Return the [x, y] coordinate for the center point of the cell that contains the specified text.  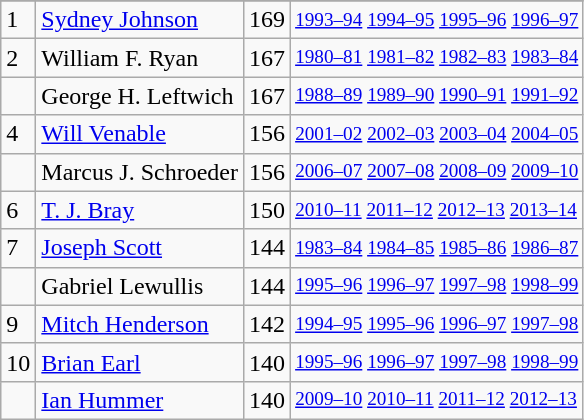
1988–89 1989–90 1990–91 1991–92 [437, 96]
Sydney Johnson [140, 20]
169 [266, 20]
150 [266, 210]
1994–95 1995–96 1996–97 1997–98 [437, 324]
William F. Ryan [140, 58]
9 [18, 324]
4 [18, 134]
1993–94 1994–95 1995–96 1996–97 [437, 20]
Brian Earl [140, 362]
2010–11 2011–12 2012–13 2013–14 [437, 210]
2009–10 2010–11 2011–12 2012–13 [437, 400]
1983–84 1984–85 1985–86 1986–87 [437, 248]
Gabriel Lewullis [140, 286]
1 [18, 20]
2 [18, 58]
10 [18, 362]
Will Venable [140, 134]
Joseph Scott [140, 248]
T. J. Bray [140, 210]
Ian Hummer [140, 400]
Marcus J. Schroeder [140, 172]
7 [18, 248]
1980–81 1981–82 1982–83 1983–84 [437, 58]
2006–07 2007–08 2008–09 2009–10 [437, 172]
2001–02 2002–03 2003–04 2004–05 [437, 134]
Mitch Henderson [140, 324]
George H. Leftwich [140, 96]
142 [266, 324]
6 [18, 210]
